Locate the cell with the specified text and output its [x, y] center coordinate. 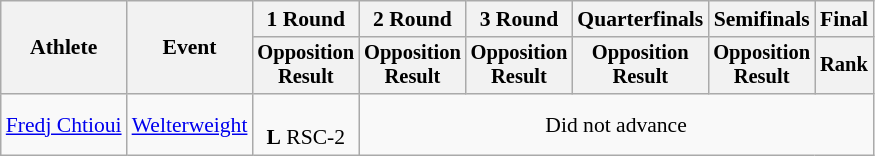
Quarterfinals [640, 19]
Welterweight [190, 124]
Rank [844, 66]
Did not advance [616, 124]
Final [844, 19]
Athlete [64, 48]
Semifinals [762, 19]
2 Round [412, 19]
1 Round [306, 19]
Event [190, 48]
L RSC-2 [306, 124]
3 Round [520, 19]
Fredj Chtioui [64, 124]
